For the text-containing cell, return its midpoint in [X, Y] coordinate format. 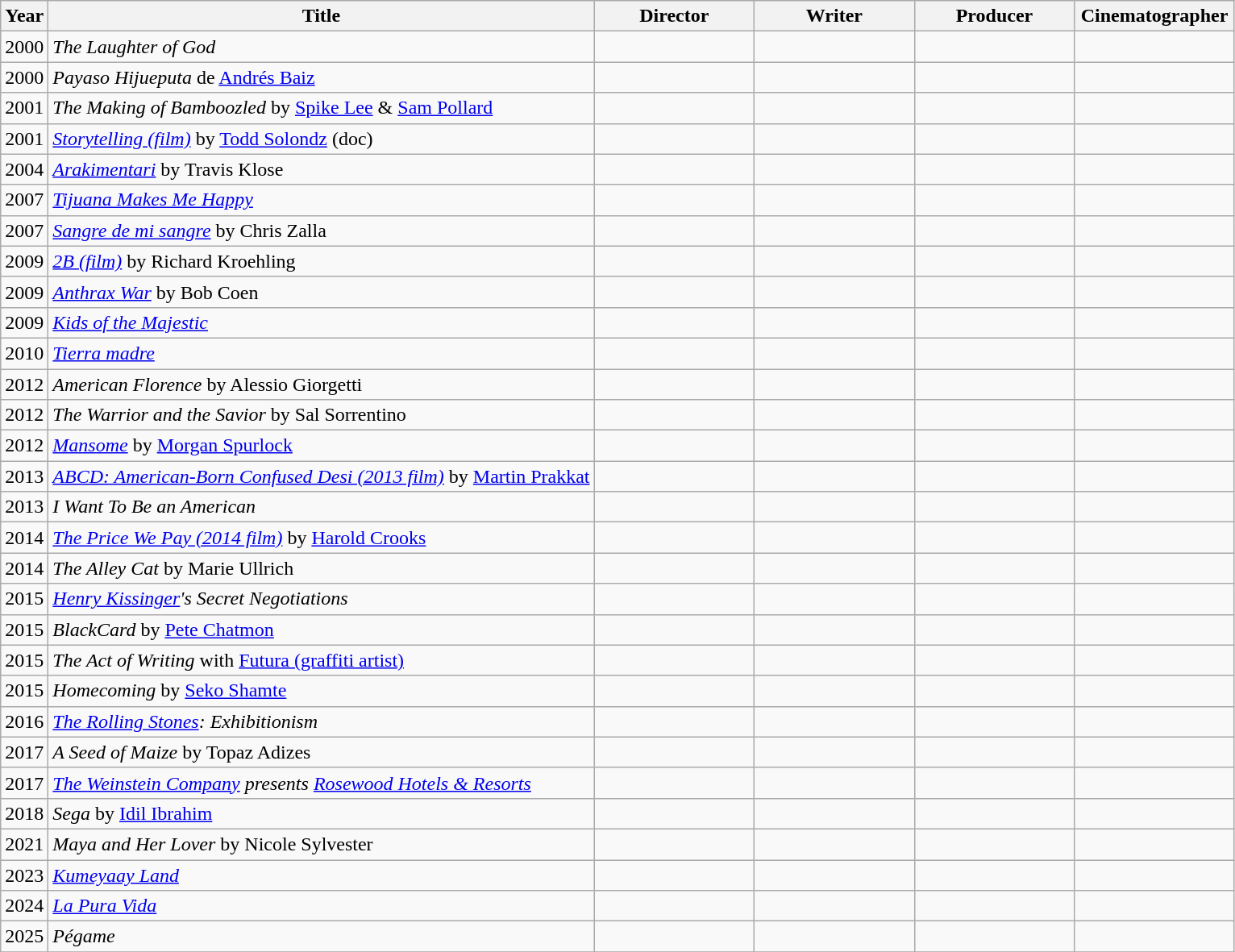
Kumeyaay Land [321, 875]
2023 [24, 875]
The Alley Cat by Marie Ullrich [321, 568]
Writer [835, 16]
The Rolling Stones: Exhibitionism [321, 721]
Tierra madre [321, 353]
The Act of Writing with Futura (graffiti artist) [321, 660]
2B (film) by Richard Kroehling [321, 261]
I Want To Be an American [321, 507]
2024 [24, 906]
BlackCard by Pete Chatmon [321, 630]
2018 [24, 813]
The Laughter of God [321, 47]
American Florence by Alessio Giorgetti [321, 385]
Pégame [321, 937]
The Price We Pay (2014 film) by Harold Crooks [321, 538]
Sega by Idil Ibrahim [321, 813]
Cinematographer [1154, 16]
Kids of the Majestic [321, 322]
The Warrior and the Savior by Sal Sorrentino [321, 415]
ABCD: American-Born Confused Desi (2013 film) by Martin Prakkat [321, 476]
Tijuana Makes Me Happy [321, 200]
Title [321, 16]
2016 [24, 721]
Mansome by Morgan Spurlock [321, 446]
2021 [24, 844]
Homecoming by Seko Shamte [321, 691]
Producer [995, 16]
The Making of Bamboozled by Spike Lee & Sam Pollard [321, 108]
The Weinstein Company presents Rosewood Hotels & Resorts [321, 783]
Anthrax War by Bob Coen [321, 292]
Payaso Hijueputa de Andrés Baiz [321, 77]
Storytelling (film) by Todd Solondz (doc) [321, 139]
Year [24, 16]
2010 [24, 353]
Director [674, 16]
Maya and Her Lover by Nicole Sylvester [321, 844]
Arakimentari by Travis Klose [321, 169]
2004 [24, 169]
Henry Kissinger's Secret Negotiations [321, 599]
2025 [24, 937]
La Pura Vida [321, 906]
A Seed of Maize by Topaz Adizes [321, 752]
Sangre de mi sangre by Chris Zalla [321, 231]
